Identify which cell holds the provided text, then report its (X, Y) central coordinate. 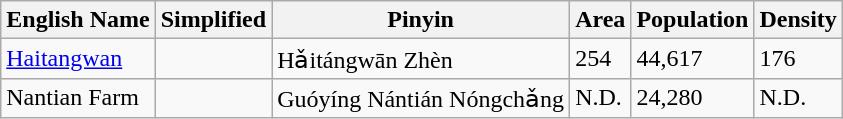
Hǎitángwān Zhèn (421, 59)
254 (600, 59)
24,280 (692, 98)
176 (798, 59)
Area (600, 20)
Density (798, 20)
English Name (78, 20)
Pinyin (421, 20)
Guóyíng Nántián Nóngchǎng (421, 98)
Population (692, 20)
Nantian Farm (78, 98)
Haitangwan (78, 59)
Simplified (213, 20)
44,617 (692, 59)
